Return (x, y) of the center of cell containing provided text 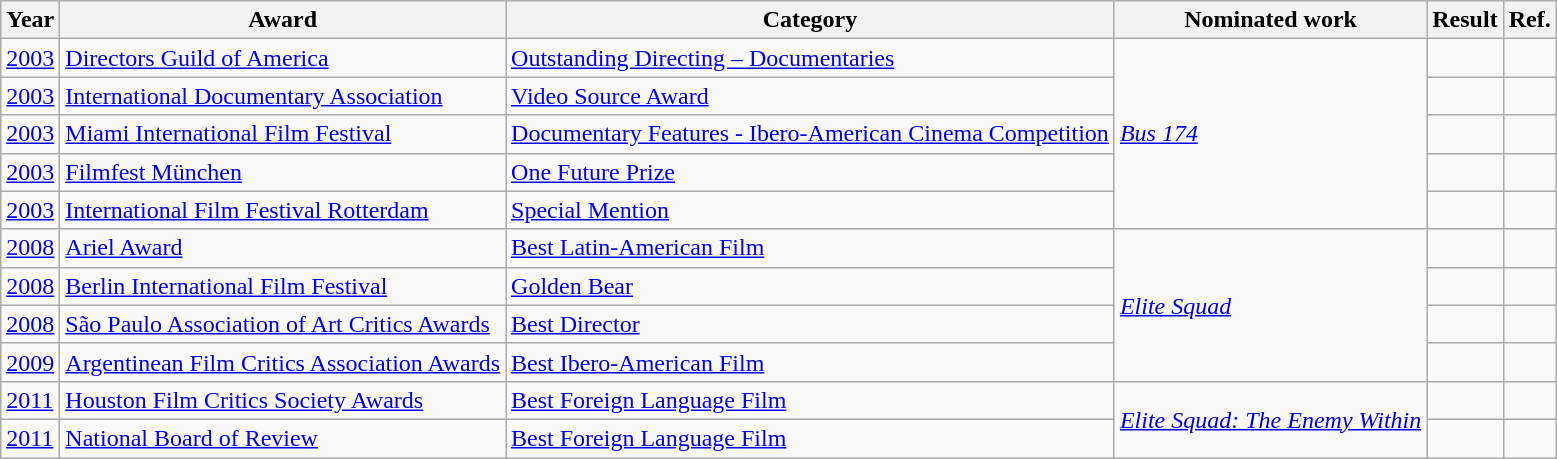
Golden Bear (810, 286)
Bus 174 (1270, 134)
Result (1465, 20)
One Future Prize (810, 172)
Elite Squad (1270, 305)
Award (283, 20)
International Documentary Association (283, 96)
International Film Festival Rotterdam (283, 210)
Year (30, 20)
Documentary Features - Ibero-American Cinema Competition (810, 134)
Best Latin-American Film (810, 248)
Directors Guild of America (283, 58)
Special Mention (810, 210)
Filmfest München (283, 172)
Miami International Film Festival (283, 134)
Best Ibero-American Film (810, 362)
2009 (30, 362)
Houston Film Critics Society Awards (283, 400)
Outstanding Directing – Documentaries (810, 58)
Category (810, 20)
Best Director (810, 324)
Elite Squad: The Enemy Within (1270, 419)
Video Source Award (810, 96)
São Paulo Association of Art Critics Awards (283, 324)
Ref. (1530, 20)
Argentinean Film Critics Association Awards (283, 362)
Ariel Award (283, 248)
Nominated work (1270, 20)
National Board of Review (283, 438)
Berlin International Film Festival (283, 286)
